Detect which cell encompasses the target text, then output its [x, y] center coordinate. 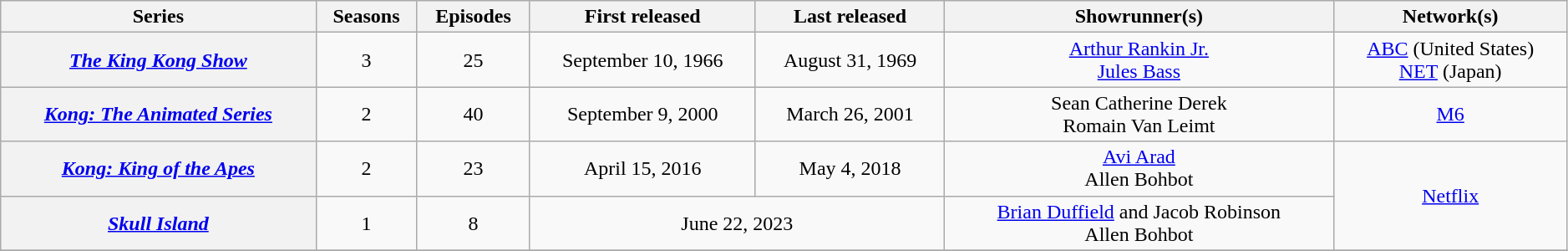
1 [366, 223]
September 10, 1966 [642, 60]
40 [473, 114]
May 4, 2018 [850, 169]
Seasons [366, 17]
August 31, 1969 [850, 60]
Sean Catherine DerekRomain Van Leimt [1139, 114]
M6 [1450, 114]
April 15, 2016 [642, 169]
23 [473, 169]
Last released [850, 17]
Series [159, 17]
Kong: King of the Apes [159, 169]
March 26, 2001 [850, 114]
Netflix [1450, 196]
September 9, 2000 [642, 114]
Episodes [473, 17]
First released [642, 17]
Arthur Rankin Jr.Jules Bass [1139, 60]
Kong: The Animated Series [159, 114]
Skull Island [159, 223]
June 22, 2023 [737, 223]
8 [473, 223]
3 [366, 60]
Avi AradAllen Bohbot [1139, 169]
Showrunner(s) [1139, 17]
25 [473, 60]
The King Kong Show [159, 60]
ABC (United States)NET (Japan) [1450, 60]
Brian Duffield and Jacob RobinsonAllen Bohbot [1139, 223]
Network(s) [1450, 17]
